Search for the cell housing the specified text and yield its [X, Y] center coordinate. 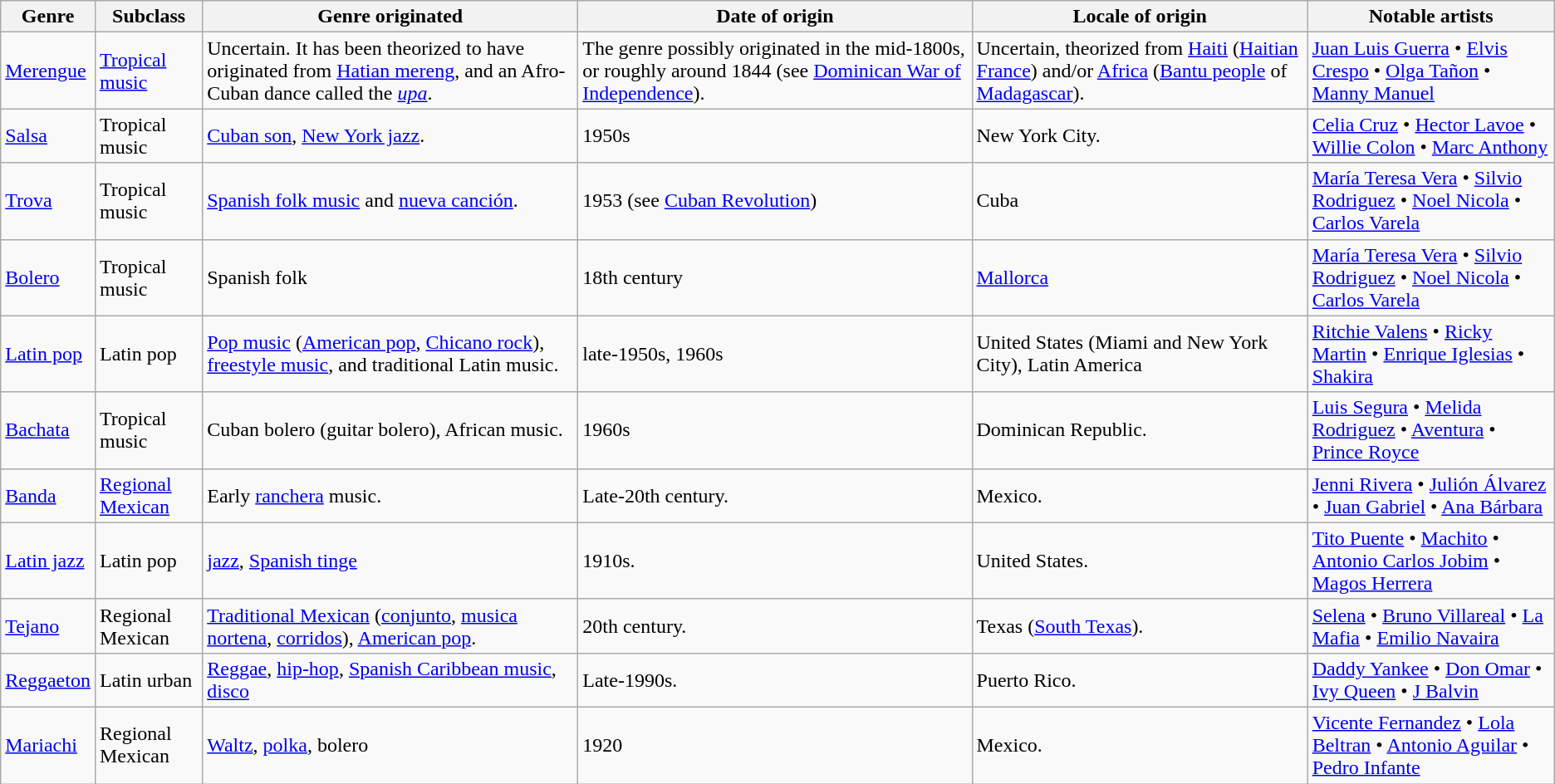
Pop music (American pop, Chicano rock), freestyle music, and traditional Latin music. [390, 354]
Tito Puente • Machito • Antonio Carlos Jobim • Magos Herrera [1430, 561]
Juan Luis Guerra • Elvis Crespo • Olga Tañon • Manny Manuel [1430, 71]
Puerto Rico. [1140, 679]
Bachata [48, 430]
United States. [1140, 561]
Reggaeton [48, 679]
United States (Miami and New York City), Latin America [1140, 354]
Spanish folk [390, 277]
The genre possibly originated in the mid-1800s, or roughly around 1844 (see Dominican War of Independence). [775, 71]
Notable artists [1430, 17]
1960s [775, 430]
Uncertain, theorized from Haiti (Haitian France) and/or Africa (Bantu people of Madagascar). [1140, 71]
Late-1990s. [775, 679]
Cuban bolero (guitar bolero), African music. [390, 430]
Dominican Republic. [1140, 430]
Bolero [48, 277]
Selena • Bruno Villareal • La Mafia • Emilio Navaira [1430, 626]
Traditional Mexican (conjunto, musica nortena, corridos), American pop. [390, 626]
Jenni Rivera • Julión Álvarez • Juan Gabriel • Ana Bárbara [1430, 495]
Mallorca [1140, 277]
Cuban son, New York jazz. [390, 136]
20th century. [775, 626]
Waltz, polka, bolero [390, 745]
Vicente Fernandez • Lola Beltran • Antonio Aguilar • Pedro Infante [1430, 745]
Genre originated [390, 17]
Luis Segura • Melida Rodriguez • Aventura • Prince Royce [1430, 430]
1950s [775, 136]
Salsa [48, 136]
Subclass [148, 17]
Mariachi [48, 745]
1910s. [775, 561]
Merengue [48, 71]
late-1950s, 1960s [775, 354]
Banda [48, 495]
New York City. [1140, 136]
1953 (see Cuban Revolution) [775, 201]
Tejano [48, 626]
Latin jazz [48, 561]
jazz, Spanish tinge [390, 561]
Ritchie Valens • Ricky Martin • Enrique Iglesias • Shakira [1430, 354]
Early ranchera music. [390, 495]
Trova [48, 201]
Latin urban [148, 679]
Reggae, hip-hop, Spanish Caribbean music, disco [390, 679]
Texas (South Texas). [1140, 626]
Date of origin [775, 17]
Late-20th century. [775, 495]
Uncertain. It has been theorized to have originated from Hatian mereng, and an Afro-Cuban dance called the upa. [390, 71]
Locale of origin [1140, 17]
Spanish folk music and nueva canción. [390, 201]
18th century [775, 277]
Cuba [1140, 201]
Genre [48, 17]
1920 [775, 745]
Daddy Yankee • Don Omar • Ivy Queen • J Balvin [1430, 679]
Celia Cruz • Hector Lavoe • Willie Colon • Marc Anthony [1430, 136]
